Detect which cell encompasses the target text, then output its [X, Y] center coordinate. 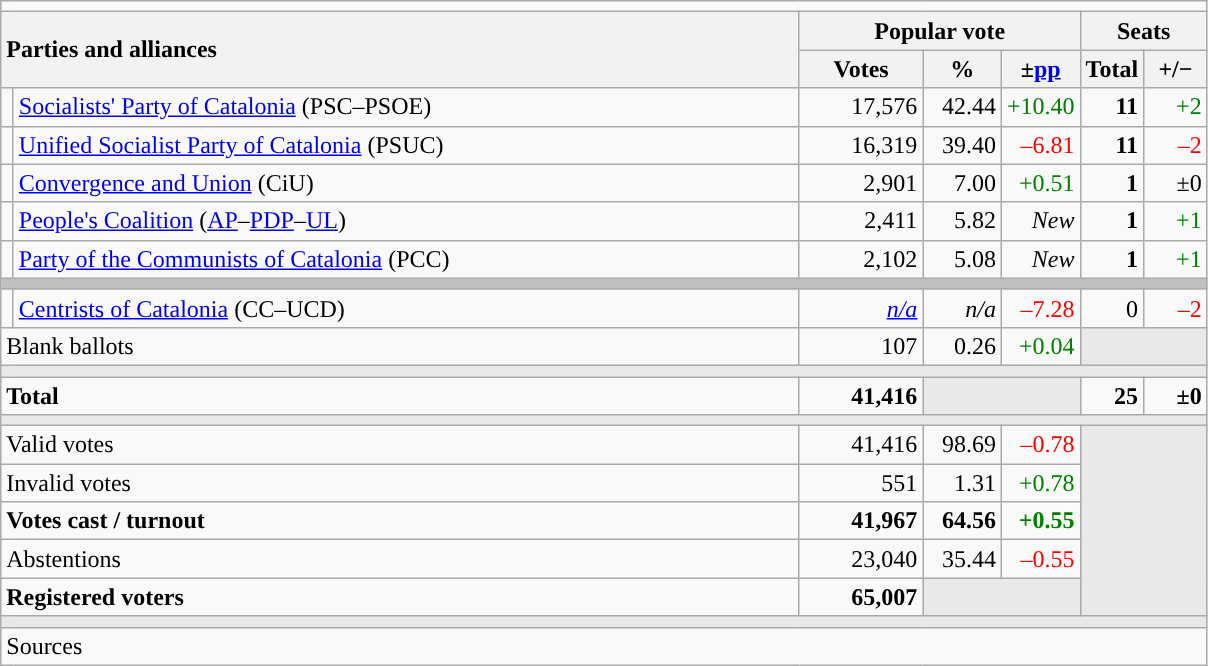
–0.55 [1040, 559]
+0.04 [1040, 346]
23,040 [861, 559]
Registered voters [400, 597]
107 [861, 346]
–6.81 [1040, 145]
Centrists of Catalonia (CC–UCD) [406, 308]
Socialists' Party of Catalonia (PSC–PSOE) [406, 107]
98.69 [962, 445]
+2 [1176, 107]
Sources [604, 646]
+/− [1176, 69]
+0.78 [1040, 483]
People's Coalition (AP–PDP–UL) [406, 221]
41,967 [861, 521]
0.26 [962, 346]
64.56 [962, 521]
65,007 [861, 597]
2,102 [861, 259]
5.08 [962, 259]
Popular vote [940, 31]
% [962, 69]
25 [1112, 395]
Valid votes [400, 445]
+0.55 [1040, 521]
–0.78 [1040, 445]
2,901 [861, 183]
16,319 [861, 145]
42.44 [962, 107]
Convergence and Union (CiU) [406, 183]
2,411 [861, 221]
Invalid votes [400, 483]
Abstentions [400, 559]
Seats [1144, 31]
1.31 [962, 483]
+0.51 [1040, 183]
551 [861, 483]
0 [1112, 308]
Party of the Communists of Catalonia (PCC) [406, 259]
5.82 [962, 221]
Parties and alliances [400, 50]
35.44 [962, 559]
Votes [861, 69]
±pp [1040, 69]
–7.28 [1040, 308]
Votes cast / turnout [400, 521]
7.00 [962, 183]
17,576 [861, 107]
Unified Socialist Party of Catalonia (PSUC) [406, 145]
39.40 [962, 145]
Blank ballots [400, 346]
+10.40 [1040, 107]
